Find where the given text appears and provide that cell's center as (x, y) coordinate. 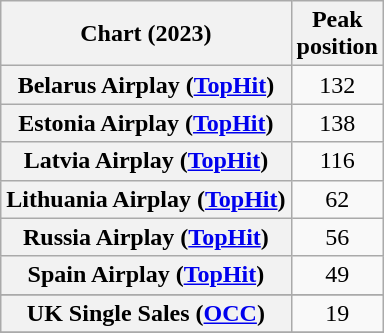
Belarus Airplay (TopHit) (146, 85)
138 (337, 123)
132 (337, 85)
Estonia Airplay (TopHit) (146, 123)
116 (337, 161)
Spain Airplay (TopHit) (146, 275)
UK Single Sales (OCC) (146, 313)
49 (337, 275)
Peakposition (337, 34)
62 (337, 199)
Latvia Airplay (TopHit) (146, 161)
19 (337, 313)
56 (337, 237)
Russia Airplay (TopHit) (146, 237)
Lithuania Airplay (TopHit) (146, 199)
Chart (2023) (146, 34)
